Determine the [x, y] coordinate at the center of the cell enclosing the given text.  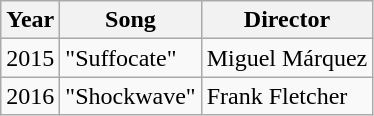
"Suffocate" [130, 58]
2015 [30, 58]
Miguel Márquez [287, 58]
Year [30, 20]
Song [130, 20]
Frank Fletcher [287, 96]
Director [287, 20]
2016 [30, 96]
"Shockwave" [130, 96]
